Return [X, Y] of the center of cell containing provided text 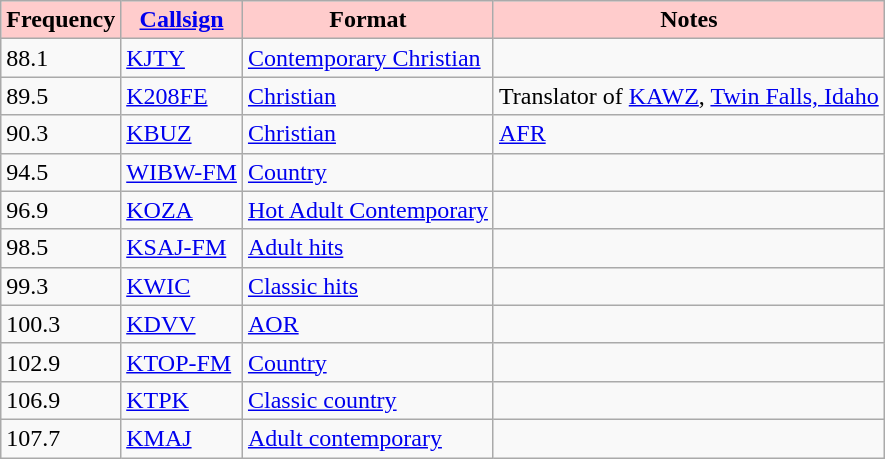
KDVV [182, 324]
KJTY [182, 58]
Callsign [182, 20]
Notes [688, 20]
AFR [688, 134]
94.5 [61, 172]
Adult contemporary [368, 438]
107.7 [61, 438]
98.5 [61, 248]
KWIC [182, 286]
Translator of KAWZ, Twin Falls, Idaho [688, 96]
Hot Adult Contemporary [368, 210]
AOR [368, 324]
100.3 [61, 324]
Contemporary Christian [368, 58]
90.3 [61, 134]
KSAJ-FM [182, 248]
102.9 [61, 362]
Classic country [368, 400]
89.5 [61, 96]
99.3 [61, 286]
106.9 [61, 400]
KBUZ [182, 134]
96.9 [61, 210]
KTOP-FM [182, 362]
K208FE [182, 96]
Adult hits [368, 248]
KMAJ [182, 438]
KTPK [182, 400]
Frequency [61, 20]
Format [368, 20]
Classic hits [368, 286]
KOZA [182, 210]
88.1 [61, 58]
WIBW-FM [182, 172]
